Capture the cell that displays the provided text and extract its [x, y] central coordinate. 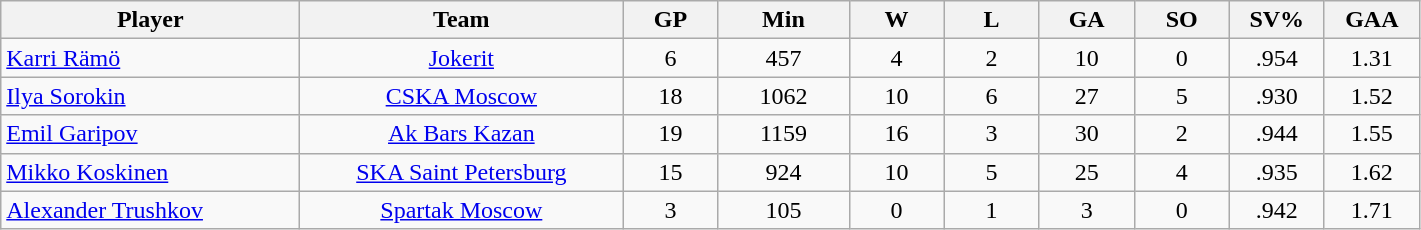
19 [670, 134]
1.71 [1372, 210]
.930 [1276, 96]
Player [150, 20]
SV% [1276, 20]
L [992, 20]
CSKA Moscow [462, 96]
457 [784, 58]
Karri Rämö [150, 58]
.954 [1276, 58]
1.55 [1372, 134]
105 [784, 210]
25 [1086, 172]
W [896, 20]
1.31 [1372, 58]
GP [670, 20]
GA [1086, 20]
924 [784, 172]
Alexander Trushkov [150, 210]
GAA [1372, 20]
Jokerit [462, 58]
Emil Garipov [150, 134]
SKA Saint Petersburg [462, 172]
Team [462, 20]
.942 [1276, 210]
1062 [784, 96]
Spartak Moscow [462, 210]
15 [670, 172]
Mikko Koskinen [150, 172]
1.62 [1372, 172]
1 [992, 210]
Ak Bars Kazan [462, 134]
18 [670, 96]
Ilya Sorokin [150, 96]
1.52 [1372, 96]
1159 [784, 134]
27 [1086, 96]
Min [784, 20]
.944 [1276, 134]
16 [896, 134]
30 [1086, 134]
.935 [1276, 172]
SO [1182, 20]
